From the cell containing the given text, extract its center point as [X, Y] coordinate. 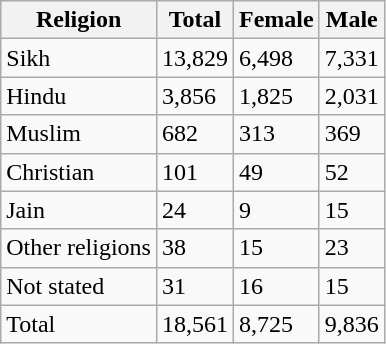
Religion [79, 20]
Not stated [79, 286]
13,829 [194, 58]
52 [352, 172]
49 [277, 172]
Jain [79, 210]
Muslim [79, 134]
9 [277, 210]
682 [194, 134]
Female [277, 20]
Christian [79, 172]
2,031 [352, 96]
Other religions [79, 248]
6,498 [277, 58]
369 [352, 134]
18,561 [194, 324]
16 [277, 286]
24 [194, 210]
Male [352, 20]
7,331 [352, 58]
9,836 [352, 324]
Hindu [79, 96]
313 [277, 134]
23 [352, 248]
101 [194, 172]
8,725 [277, 324]
1,825 [277, 96]
38 [194, 248]
31 [194, 286]
3,856 [194, 96]
Sikh [79, 58]
